From the cell containing the given text, extract its center point as [X, Y] coordinate. 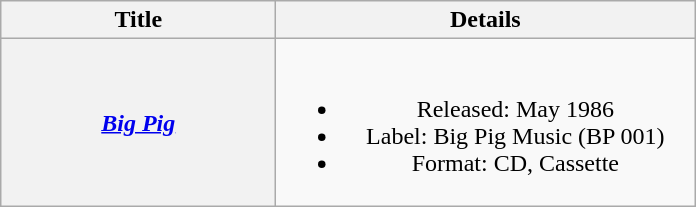
Big Pig [138, 122]
Details [486, 20]
Title [138, 20]
Released: May 1986Label: Big Pig Music (BP 001)Format: CD, Cassette [486, 122]
